Output the (x, y) coordinate of the center of the cell containing the given text.  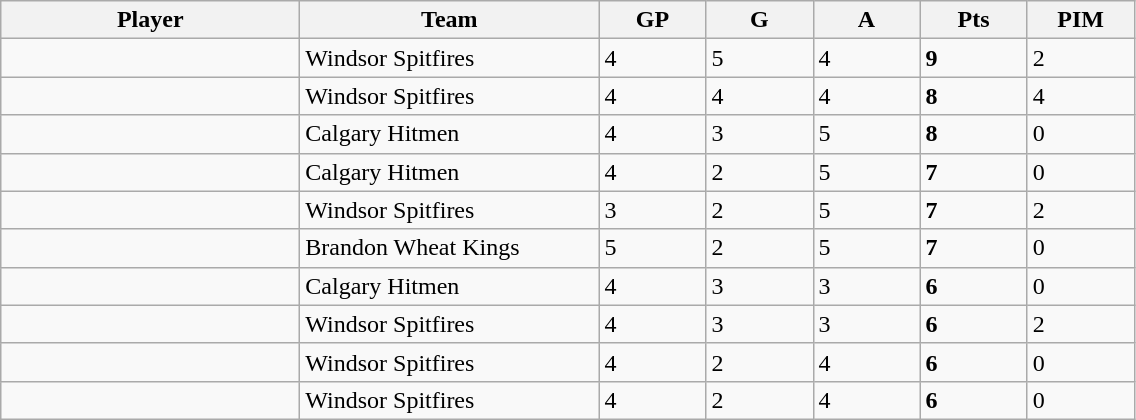
GP (652, 20)
Team (450, 20)
A (866, 20)
G (760, 20)
PIM (1080, 20)
Brandon Wheat Kings (450, 248)
9 (974, 58)
Pts (974, 20)
Player (150, 20)
